From the cell containing the given text, extract its center point as [X, Y] coordinate. 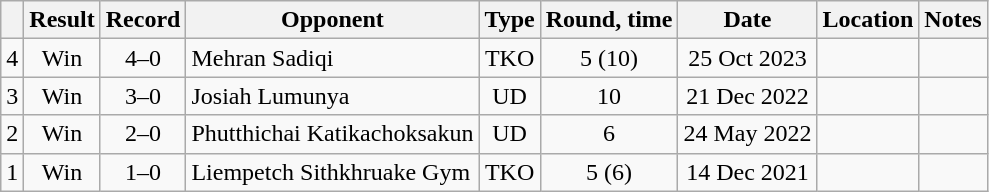
4 [12, 58]
Type [510, 20]
21 Dec 2022 [748, 96]
6 [609, 134]
1 [12, 172]
Phutthichai Katikachoksakun [332, 134]
Record [143, 20]
Result [62, 20]
25 Oct 2023 [748, 58]
5 (10) [609, 58]
10 [609, 96]
24 May 2022 [748, 134]
Round, time [609, 20]
Liempetch Sithkhruake Gym [332, 172]
Opponent [332, 20]
2–0 [143, 134]
2 [12, 134]
Josiah Lumunya [332, 96]
Notes [953, 20]
Mehran Sadiqi [332, 58]
3–0 [143, 96]
1–0 [143, 172]
Location [868, 20]
5 (6) [609, 172]
Date [748, 20]
3 [12, 96]
14 Dec 2021 [748, 172]
4–0 [143, 58]
